Determine the (X, Y) coordinate at the center of the cell enclosing the given text.  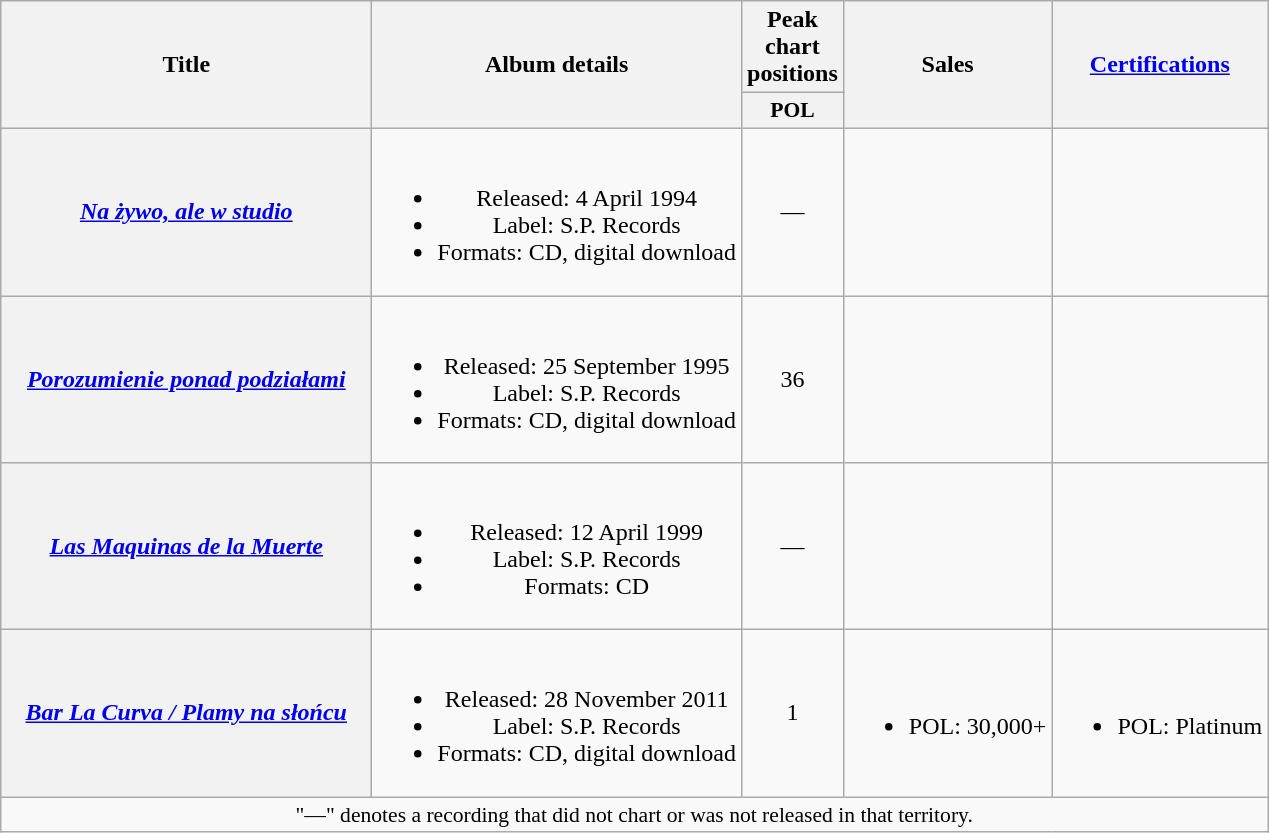
Certifications (1160, 65)
Released: 25 September 1995Label: S.P. RecordsFormats: CD, digital download (557, 380)
POL (793, 111)
POL: 30,000+ (948, 714)
"—" denotes a recording that did not chart or was not released in that territory. (634, 815)
Released: 12 April 1999Label: S.P. RecordsFormats: CD (557, 546)
Peak chart positions (793, 47)
Porozumienie ponad podziałami (186, 380)
POL: Platinum (1160, 714)
Na żywo, ale w studio (186, 212)
Title (186, 65)
1 (793, 714)
Released: 4 April 1994Label: S.P. RecordsFormats: CD, digital download (557, 212)
Sales (948, 65)
Bar La Curva / Plamy na słońcu (186, 714)
Album details (557, 65)
Las Maquinas de la Muerte (186, 546)
Released: 28 November 2011Label: S.P. RecordsFormats: CD, digital download (557, 714)
36 (793, 380)
